Output the [X, Y] coordinate of the center of the cell containing the given text.  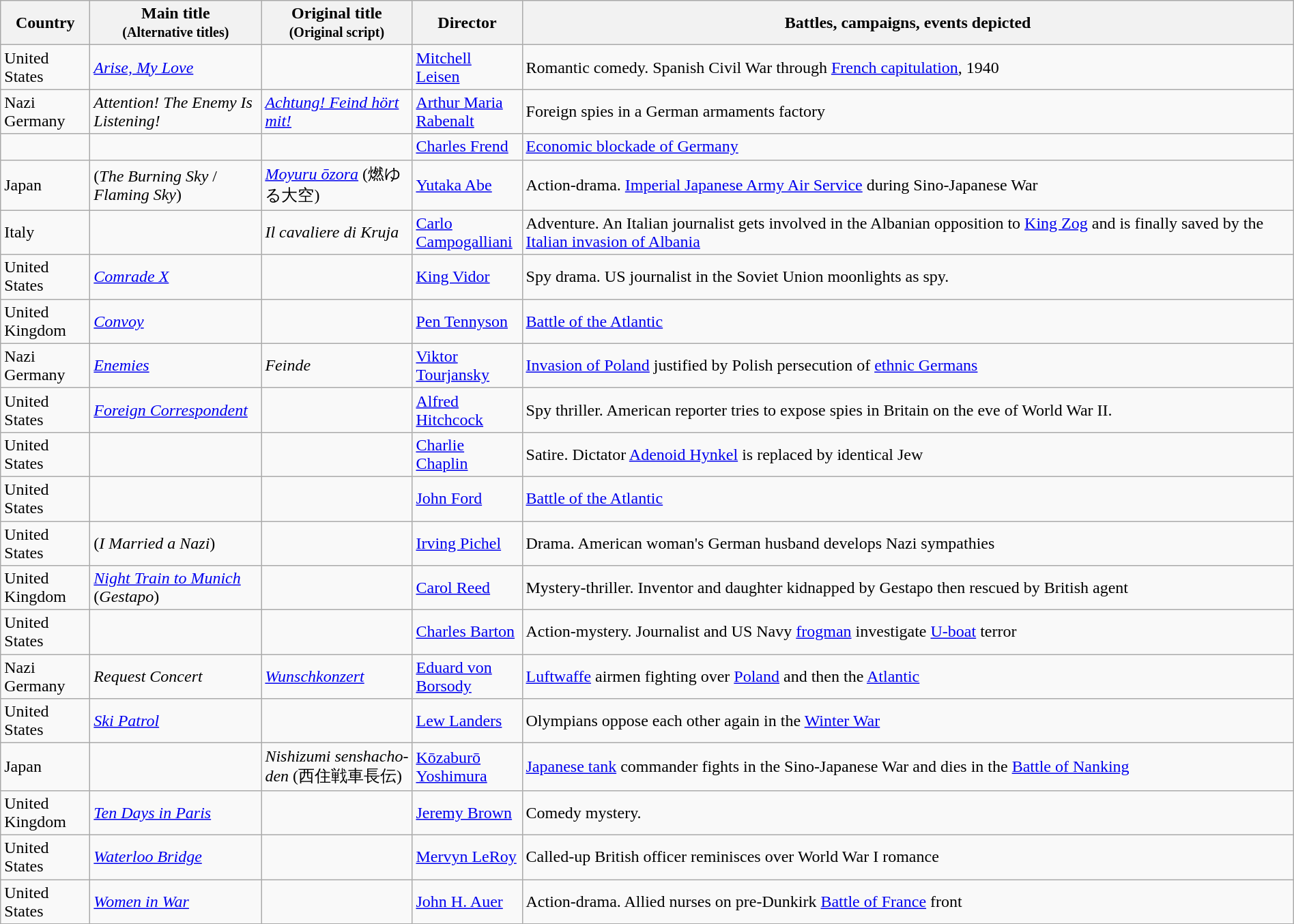
Request Concert [176, 677]
Action-mystery. Journalist and US Navy frogman investigate U-boat terror [908, 632]
Action-drama. Allied nurses on pre-Dunkirk Battle of France front [908, 901]
Ski Patrol [176, 721]
Viktor Tourjansky [467, 366]
Spy thriller. American reporter tries to expose spies in Britain on the eve of World War II. [908, 409]
Pen Tennyson [467, 321]
Charles Frend [467, 147]
Wunschkonzert [337, 677]
Mystery-thriller. Inventor and daughter kidnapped by Gestapo then rescued by British agent [908, 588]
Charlie Chaplin [467, 454]
John Ford [467, 498]
Called-up British officer reminisces over World War I romance [908, 857]
Invasion of Poland justified by Polish persecution of ethnic Germans [908, 366]
Carol Reed [467, 588]
Moyuru ōzora (燃ゆる大空) [337, 185]
Foreign Correspondent [176, 409]
King Vidor [467, 277]
Director [467, 23]
Original title(Original script) [337, 23]
Il cavaliere di Kruja [337, 232]
Nishizumi senshacho-den (西住戦車長伝) [337, 767]
Italy [45, 232]
Economic blockade of Germany [908, 147]
Main title(Alternative titles) [176, 23]
Attention! The Enemy Is Listening! [176, 112]
Satire. Dictator Adenoid Hynkel is replaced by identical Jew [908, 454]
Irving Pichel [467, 543]
John H. Auer [467, 901]
Feinde [337, 366]
Foreign spies in a German armaments factory [908, 112]
Drama. American woman's German husband develops Nazi sympathies [908, 543]
Lew Landers [467, 721]
Yutaka Abe [467, 185]
Alfred Hitchcock [467, 409]
Mitchell Leisen [467, 67]
Night Train to Munich (Gestapo) [176, 588]
Action-drama. Imperial Japanese Army Air Service during Sino-Japanese War [908, 185]
(The Burning Sky / Flaming Sky) [176, 185]
Charles Barton [467, 632]
Arthur Maria Rabenalt [467, 112]
Jeremy Brown [467, 812]
Arise, My Love [176, 67]
Ten Days in Paris [176, 812]
Comrade X [176, 277]
Battles, campaigns, events depicted [908, 23]
Women in War [176, 901]
Luftwaffe airmen fighting over Poland and then the Atlantic [908, 677]
Adventure. An Italian journalist gets involved in the Albanian opposition to King Zog and is finally saved by the Italian invasion of Albania [908, 232]
Romantic comedy. Spanish Civil War through French capitulation, 1940 [908, 67]
Olympians oppose each other again in the Winter War [908, 721]
Spy drama. US journalist in the Soviet Union moonlights as spy. [908, 277]
(I Married a Nazi) [176, 543]
Carlo Campogalliani [467, 232]
Mervyn LeRoy [467, 857]
Kōzaburō Yoshimura [467, 767]
Comedy mystery. [908, 812]
Japanese tank commander fights in the Sino-Japanese War and dies in the Battle of Nanking [908, 767]
Country [45, 23]
Convoy [176, 321]
Eduard von Borsody [467, 677]
Enemies [176, 366]
Achtung! Feind hört mit! [337, 112]
Waterloo Bridge [176, 857]
